Pinpoint the cell where the given text exists, returning its [x, y] midpoint coordinate. 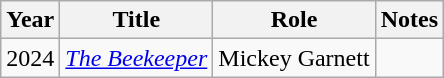
Year [30, 20]
Title [136, 20]
The Beekeeper [136, 58]
2024 [30, 58]
Mickey Garnett [294, 58]
Notes [409, 20]
Role [294, 20]
